Determine the (X, Y) coordinate at the center of the cell enclosing the given text.  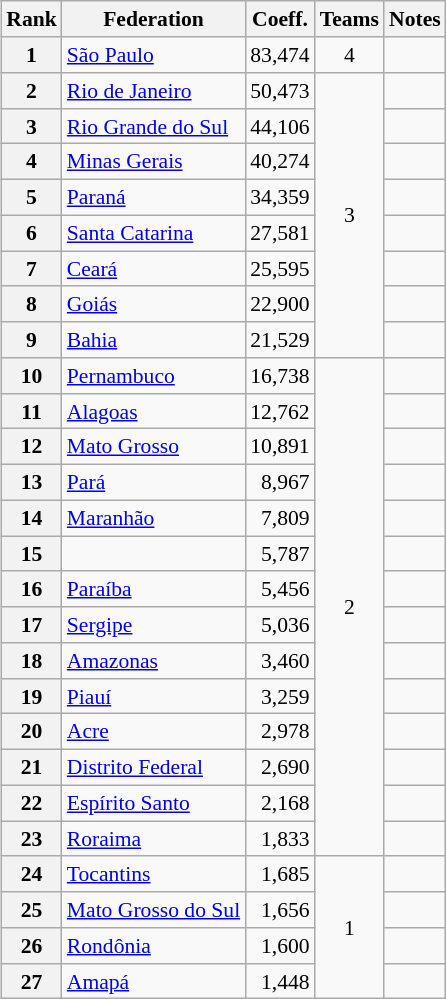
Goiás (154, 304)
13 (32, 482)
Rio Grande do Sul (154, 126)
São Paulo (154, 55)
2,690 (280, 767)
1,448 (280, 981)
1,833 (280, 839)
1,600 (280, 946)
Espírito Santo (154, 803)
22,900 (280, 304)
10,891 (280, 447)
26 (32, 946)
Sergipe (154, 625)
10 (32, 376)
2,168 (280, 803)
5,036 (280, 625)
5 (32, 197)
5,456 (280, 589)
21 (32, 767)
18 (32, 661)
Rank (32, 19)
Maranhão (154, 518)
3,259 (280, 696)
21,529 (280, 340)
34,359 (280, 197)
12,762 (280, 411)
6 (32, 233)
Roraima (154, 839)
Rio de Janeiro (154, 91)
12 (32, 447)
9 (32, 340)
20 (32, 732)
Paraná (154, 197)
1,656 (280, 910)
22 (32, 803)
17 (32, 625)
7,809 (280, 518)
Minas Gerais (154, 162)
23 (32, 839)
27,581 (280, 233)
25 (32, 910)
2,978 (280, 732)
25,595 (280, 269)
14 (32, 518)
Mato Grosso (154, 447)
16,738 (280, 376)
Teams (350, 19)
8 (32, 304)
Acre (154, 732)
1,685 (280, 874)
Coeff. (280, 19)
Distrito Federal (154, 767)
15 (32, 554)
40,274 (280, 162)
8,967 (280, 482)
Santa Catarina (154, 233)
3,460 (280, 661)
Bahia (154, 340)
Rondônia (154, 946)
Pará (154, 482)
24 (32, 874)
Tocantins (154, 874)
19 (32, 696)
Alagoas (154, 411)
Federation (154, 19)
Pernambuco (154, 376)
7 (32, 269)
Amapá (154, 981)
Piauí (154, 696)
Paraíba (154, 589)
Mato Grosso do Sul (154, 910)
16 (32, 589)
83,474 (280, 55)
Notes (415, 19)
27 (32, 981)
Amazonas (154, 661)
50,473 (280, 91)
Ceará (154, 269)
5,787 (280, 554)
44,106 (280, 126)
11 (32, 411)
